Find where the given text appears and provide that cell's center as [X, Y] coordinate. 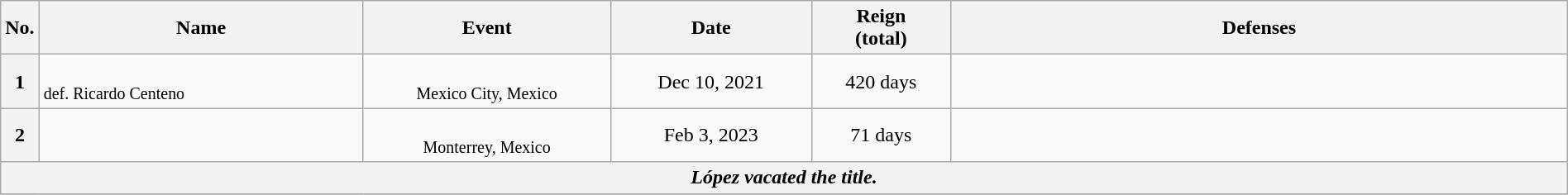
No. [20, 28]
Reign(total) [882, 28]
Defenses [1260, 28]
2 [20, 136]
Feb 3, 2023 [711, 136]
Date [711, 28]
Dec 10, 2021 [711, 81]
López vacated the title. [784, 178]
Event [486, 28]
71 days [882, 136]
Name [201, 28]
420 days [882, 81]
1 [20, 81]
Mexico City, Mexico [486, 81]
Monterrey, Mexico [486, 136]
def. Ricardo Centeno [201, 81]
